Extract the [X, Y] coordinate from the center of the cell holding the provided text.  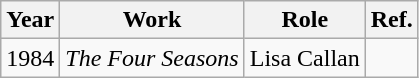
Lisa Callan [304, 58]
Ref. [392, 20]
Work [152, 20]
Year [30, 20]
1984 [30, 58]
The Four Seasons [152, 58]
Role [304, 20]
